Identify which cell holds the provided text, then report its [X, Y] central coordinate. 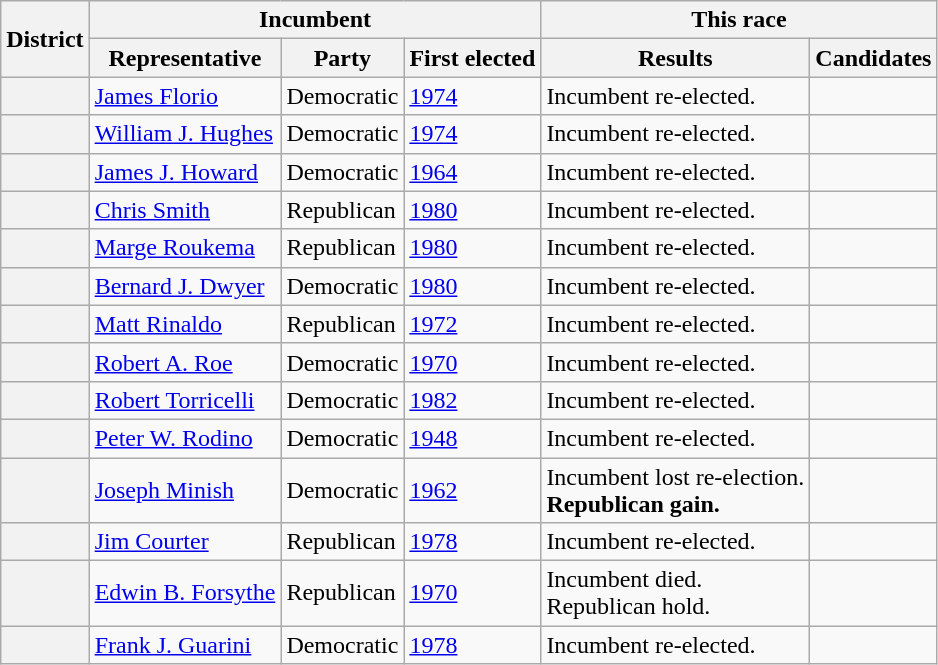
Incumbent died.Republican hold. [676, 594]
Matt Rinaldo [185, 324]
Bernard J. Dwyer [185, 286]
Party [342, 58]
James J. Howard [185, 172]
James Florio [185, 96]
Representative [185, 58]
Edwin B. Forsythe [185, 594]
1948 [472, 438]
William J. Hughes [185, 134]
First elected [472, 58]
1972 [472, 324]
Robert Torricelli [185, 400]
Frank J. Guarini [185, 645]
District [45, 39]
Incumbent lost re-election.Republican gain. [676, 490]
Chris Smith [185, 210]
Jim Courter [185, 542]
Incumbent [315, 20]
Marge Roukema [185, 248]
Peter W. Rodino [185, 438]
1982 [472, 400]
Results [676, 58]
1962 [472, 490]
This race [739, 20]
Robert A. Roe [185, 362]
Candidates [874, 58]
1964 [472, 172]
Joseph Minish [185, 490]
